Detect which cell encompasses the target text, then output its (x, y) center coordinate. 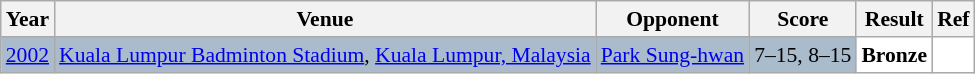
Ref (953, 19)
Kuala Lumpur Badminton Stadium, Kuala Lumpur, Malaysia (325, 55)
Score (802, 19)
2002 (28, 55)
Venue (325, 19)
Park Sung-hwan (672, 55)
Opponent (672, 19)
Bronze (894, 55)
Year (28, 19)
7–15, 8–15 (802, 55)
Result (894, 19)
